Capture the cell that displays the provided text and extract its (X, Y) central coordinate. 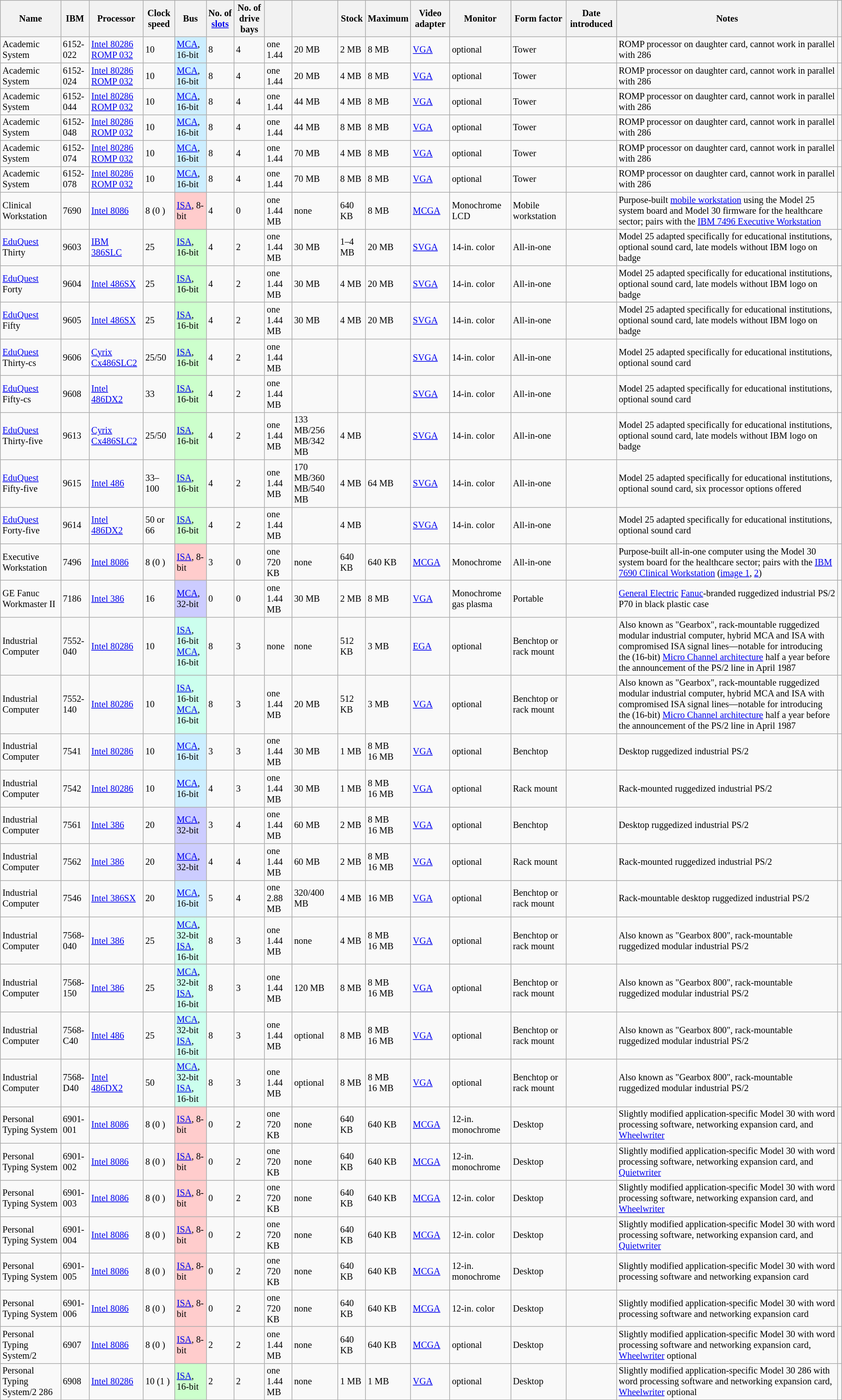
120 MB (315, 988)
6901-003 (75, 1198)
Form factor (538, 18)
7568-C40 (75, 1035)
Date introduced (591, 18)
EGA (430, 646)
Slightly modified application-specific Model 30 with word processing software and networking expansion card, Wheelwriter optional (727, 1345)
7568-040 (75, 941)
33–100 (159, 484)
6901-006 (75, 1308)
7542 (75, 788)
50 or 66 (159, 525)
9614 (75, 525)
Clinical Workstation (31, 211)
Bus (190, 18)
6152-024 (75, 76)
6152-048 (75, 128)
Monochrome (481, 562)
No. ofdrive bays (249, 18)
EduQuest Fifty-five (31, 484)
320/400 MB (315, 898)
16 (159, 599)
6152-022 (75, 50)
6152-074 (75, 154)
Notes (727, 18)
9604 (75, 284)
Rack-mountable desktop ruggedized industrial PS/2 (727, 898)
6901-005 (75, 1272)
9603 (75, 247)
Executive Workstation (31, 562)
EduQuest Forty (31, 284)
EduQuest Thirty (31, 247)
IBM (75, 18)
170 MB/360 MB/540 MB (315, 484)
7496 (75, 562)
9606 (75, 357)
EduQuest Fifty (31, 321)
7690 (75, 211)
7552-140 (75, 704)
7561 (75, 825)
Slightly modified application-specific Model 30 286 with word processing software and networking expansion card, Wheelwriter optional (727, 1382)
10 (1 ) (159, 1382)
33 (159, 394)
7568-D40 (75, 1083)
6901-004 (75, 1235)
Personal Typing System/2 286 (31, 1382)
9608 (75, 394)
EduQuest Thirty-cs (31, 357)
Personal Typing System/2 (31, 1345)
9605 (75, 321)
6901-002 (75, 1162)
General Electric Fanuc-branded ruggedized industrial PS/2 P70 in black plastic case (727, 599)
GE Fanuc Workmaster II (31, 599)
5 (220, 898)
9615 (75, 484)
Monochrome LCD (481, 211)
Stock (352, 18)
6907 (75, 1345)
50 (159, 1083)
6152-078 (75, 179)
6152-044 (75, 101)
7186 (75, 599)
16 MB (388, 898)
Mobile workstation (538, 211)
64 MB (388, 484)
Processor (116, 18)
Portable (538, 599)
7546 (75, 898)
Clock speed (159, 18)
6908 (75, 1382)
one 2.88 MB (278, 898)
No. ofslots (220, 18)
IBM 386SLC (116, 247)
Video adapter (430, 18)
1–4 MB (352, 247)
6901-001 (75, 1125)
7562 (75, 862)
133 MB/256 MB/342 MB (315, 436)
Intel 386SX (116, 898)
Model 25 adapted specifically for educational institutions, optional sound card, six processor options offered (727, 484)
Maximum (388, 18)
9613 (75, 436)
EduQuest Thirty-five (31, 436)
Name (31, 18)
7552-040 (75, 646)
Monochrome gas plasma (481, 599)
Monitor (481, 18)
EduQuest Fifty-cs (31, 394)
7541 (75, 752)
7568-150 (75, 988)
EduQuest Forty-five (31, 525)
